Output the (x, y) coordinate of the center of the cell containing the given text.  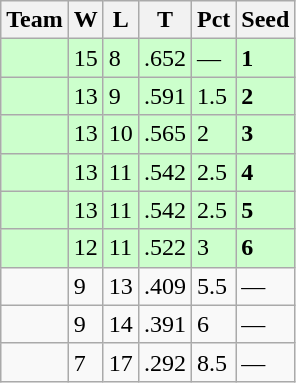
1.5 (213, 96)
W (86, 20)
5.5 (213, 286)
8 (120, 58)
L (120, 20)
.391 (164, 324)
.292 (164, 362)
Pct (213, 20)
15 (86, 58)
.565 (164, 134)
Team (35, 20)
12 (86, 248)
.591 (164, 96)
14 (120, 324)
.522 (164, 248)
7 (86, 362)
.652 (164, 58)
1 (266, 58)
17 (120, 362)
.409 (164, 286)
T (164, 20)
Seed (266, 20)
4 (266, 172)
5 (266, 210)
10 (120, 134)
8.5 (213, 362)
